Determine the [x, y] coordinate at the center of the cell enclosing the given text.  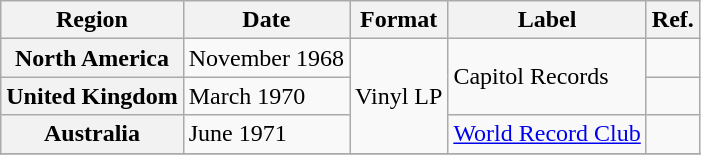
World Record Club [547, 134]
Region [92, 20]
United Kingdom [92, 96]
March 1970 [266, 96]
Capitol Records [547, 77]
Format [399, 20]
Australia [92, 134]
North America [92, 58]
Label [547, 20]
Vinyl LP [399, 96]
Date [266, 20]
June 1971 [266, 134]
Ref. [672, 20]
November 1968 [266, 58]
